For the text-containing cell, return its midpoint in [X, Y] coordinate format. 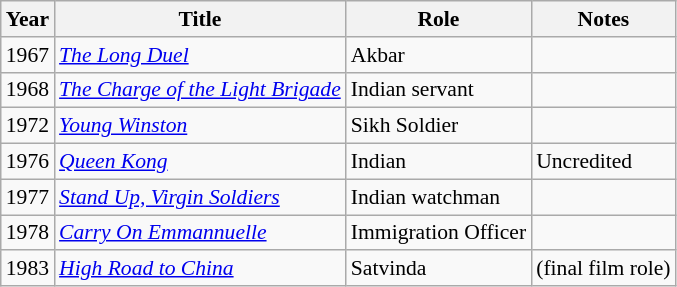
Akbar [438, 55]
The Long Duel [200, 55]
Indian servant [438, 90]
Notes [603, 19]
(final film role) [603, 269]
High Road to China [200, 269]
1967 [28, 55]
Queen Kong [200, 162]
Indian watchman [438, 197]
Satvinda [438, 269]
Indian [438, 162]
Carry On Emmannuelle [200, 233]
1977 [28, 197]
Immigration Officer [438, 233]
Role [438, 19]
Year [28, 19]
Young Winston [200, 126]
Uncredited [603, 162]
1972 [28, 126]
Stand Up, Virgin Soldiers [200, 197]
Sikh Soldier [438, 126]
1976 [28, 162]
1983 [28, 269]
1968 [28, 90]
The Charge of the Light Brigade [200, 90]
Title [200, 19]
1978 [28, 233]
